Scan for the cell matching the given text and deliver its [x, y] coordinate at center. 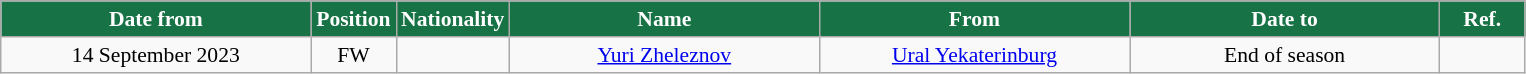
Position [354, 19]
Name [664, 19]
From [974, 19]
Ural Yekaterinburg [974, 55]
End of season [1285, 55]
FW [354, 55]
Nationality [452, 19]
Date to [1285, 19]
14 September 2023 [156, 55]
Ref. [1482, 19]
Yuri Zheleznov [664, 55]
Date from [156, 19]
